Provide the (X, Y) coordinate of the cell's center where the given text is located.  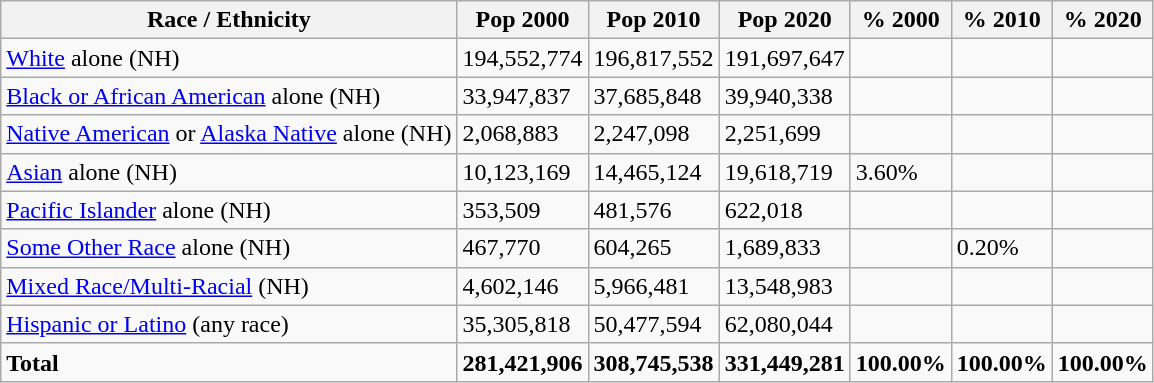
353,509 (522, 210)
19,618,719 (784, 172)
191,697,647 (784, 58)
Pop 2020 (784, 20)
1,689,833 (784, 248)
Asian alone (NH) (229, 172)
331,449,281 (784, 362)
2,251,699 (784, 134)
% 2000 (900, 20)
Black or African American alone (NH) (229, 96)
13,548,983 (784, 286)
308,745,538 (654, 362)
Race / Ethnicity (229, 20)
39,940,338 (784, 96)
Some Other Race alone (NH) (229, 248)
604,265 (654, 248)
481,576 (654, 210)
White alone (NH) (229, 58)
281,421,906 (522, 362)
5,966,481 (654, 286)
% 2010 (1002, 20)
467,770 (522, 248)
33,947,837 (522, 96)
50,477,594 (654, 324)
622,018 (784, 210)
Mixed Race/Multi-Racial (NH) (229, 286)
Total (229, 362)
Pop 2000 (522, 20)
Hispanic or Latino (any race) (229, 324)
4,602,146 (522, 286)
35,305,818 (522, 324)
% 2020 (1102, 20)
3.60% (900, 172)
10,123,169 (522, 172)
194,552,774 (522, 58)
62,080,044 (784, 324)
14,465,124 (654, 172)
Pop 2010 (654, 20)
37,685,848 (654, 96)
0.20% (1002, 248)
196,817,552 (654, 58)
2,068,883 (522, 134)
Native American or Alaska Native alone (NH) (229, 134)
2,247,098 (654, 134)
Pacific Islander alone (NH) (229, 210)
